Pinpoint the cell where the given text exists, returning its [x, y] midpoint coordinate. 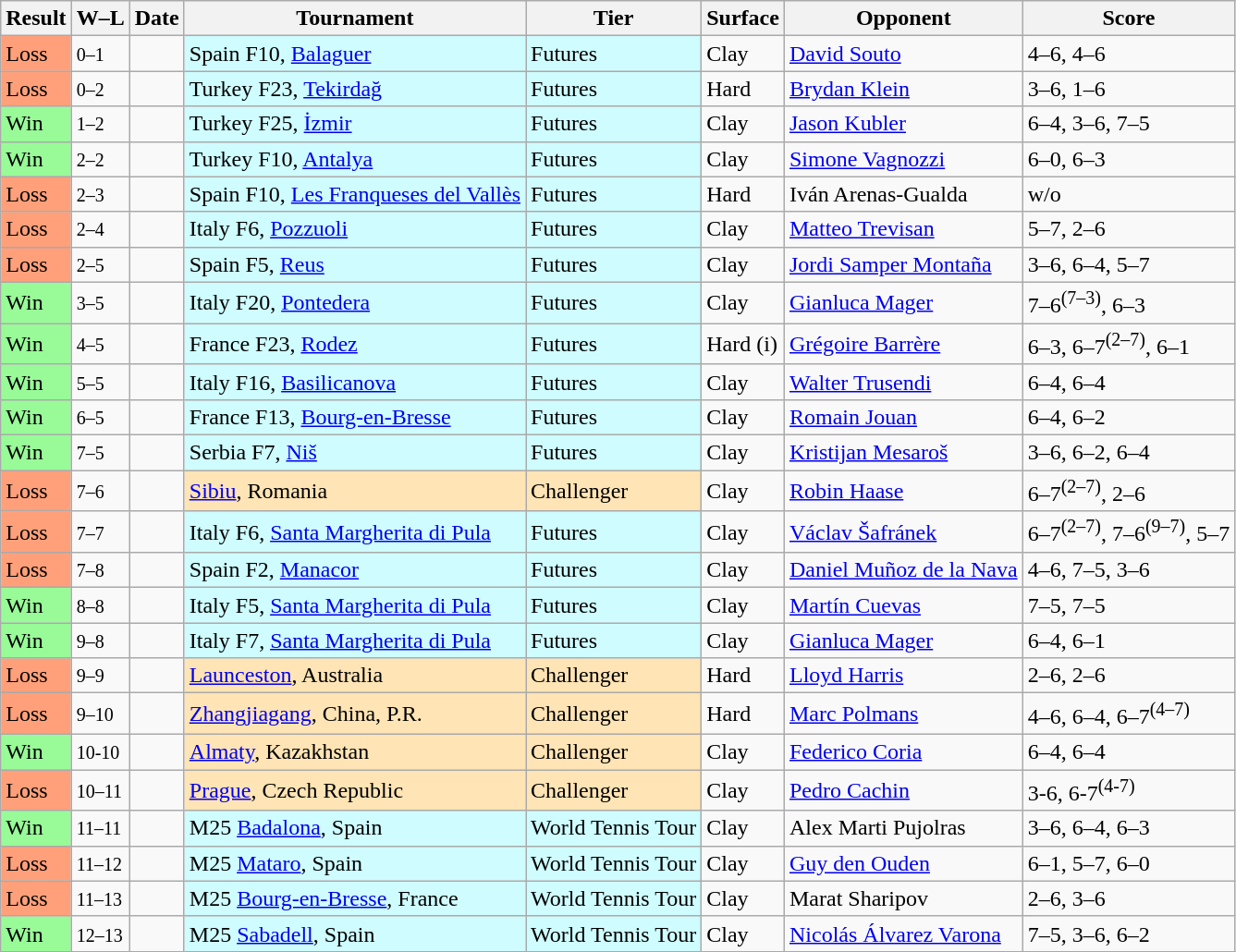
David Souto [903, 54]
0–2 [100, 89]
6–3, 6–7(2–7), 6–1 [1129, 344]
0–1 [100, 54]
Iván Arenas-Gualda [903, 194]
w/o [1129, 194]
Italy F6, Pozzuoli [355, 229]
M25 Sabadell, Spain [355, 934]
Walter Trusendi [903, 382]
Serbia F7, Niš [355, 452]
1–2 [100, 124]
Score [1129, 18]
Marat Sharipov [903, 898]
7–8 [100, 570]
4–6, 6–4, 6–7(4–7) [1129, 714]
7–6 [100, 492]
Surface [743, 18]
Romain Jouan [903, 417]
M25 Badalona, Spain [355, 828]
3–6, 6–2, 6–4 [1129, 452]
2–2 [100, 159]
9–9 [100, 676]
11–12 [100, 863]
Kristijan Mesaroš [903, 452]
Opponent [903, 18]
Spain F10, Balaguer [355, 54]
M25 Mataro, Spain [355, 863]
4–5 [100, 344]
Brydan Klein [903, 89]
11–11 [100, 828]
Italy F16, Basilicanova [355, 382]
Italy F7, Santa Margherita di Pula [355, 641]
Turkey F25, İzmir [355, 124]
2–5 [100, 264]
7–5, 7–5 [1129, 605]
Launceston, Australia [355, 676]
Jason Kubler [903, 124]
Spain F10, Les Franqueses del Vallès [355, 194]
7–6(7–3), 6–3 [1129, 303]
Tournament [355, 18]
Result [36, 18]
Jordi Samper Montaña [903, 264]
3–6, 6–4, 5–7 [1129, 264]
Sibiu, Romania [355, 492]
Guy den Ouden [903, 863]
Grégoire Barrère [903, 344]
Robin Haase [903, 492]
Prague, Czech Republic [355, 791]
2–6, 3–6 [1129, 898]
7–7 [100, 532]
6–1, 5–7, 6–0 [1129, 863]
2–6, 2–6 [1129, 676]
6–4, 6–2 [1129, 417]
5–5 [100, 382]
Spain F2, Manacor [355, 570]
Zhangjiagang, China, P.R. [355, 714]
7–5 [100, 452]
11–13 [100, 898]
9–10 [100, 714]
Pedro Cachin [903, 791]
Tier [614, 18]
M25 Bourg-en-Bresse, France [355, 898]
6–5 [100, 417]
6–4, 6–1 [1129, 641]
Spain F5, Reus [355, 264]
Alex Marti Pujolras [903, 828]
6–7(2–7), 2–6 [1129, 492]
Nicolás Álvarez Varona [903, 934]
Václav Šafránek [903, 532]
Simone Vagnozzi [903, 159]
3–6, 1–6 [1129, 89]
9–8 [100, 641]
6–7(2–7), 7–6(9–7), 5–7 [1129, 532]
France F13, Bourg-en-Bresse [355, 417]
Italy F5, Santa Margherita di Pula [355, 605]
Turkey F23, Tekirdağ [355, 89]
2–3 [100, 194]
6–4, 3–6, 7–5 [1129, 124]
10–11 [100, 791]
3–6, 6–4, 6–3 [1129, 828]
6–0, 6–3 [1129, 159]
Italy F20, Pontedera [355, 303]
Matteo Trevisan [903, 229]
Turkey F10, Antalya [355, 159]
Lloyd Harris [903, 676]
12–13 [100, 934]
Date [157, 18]
France F23, Rodez [355, 344]
Almaty, Kazakhstan [355, 751]
10-10 [100, 751]
Federico Coria [903, 751]
Italy F6, Santa Margherita di Pula [355, 532]
8–8 [100, 605]
Hard (i) [743, 344]
3–5 [100, 303]
W–L [100, 18]
2–4 [100, 229]
7–5, 3–6, 6–2 [1129, 934]
4–6, 4–6 [1129, 54]
3-6, 6-7(4-7) [1129, 791]
5–7, 2–6 [1129, 229]
Martín Cuevas [903, 605]
Daniel Muñoz de la Nava [903, 570]
Marc Polmans [903, 714]
4–6, 7–5, 3–6 [1129, 570]
